From the cell containing the given text, extract its center point as [x, y] coordinate. 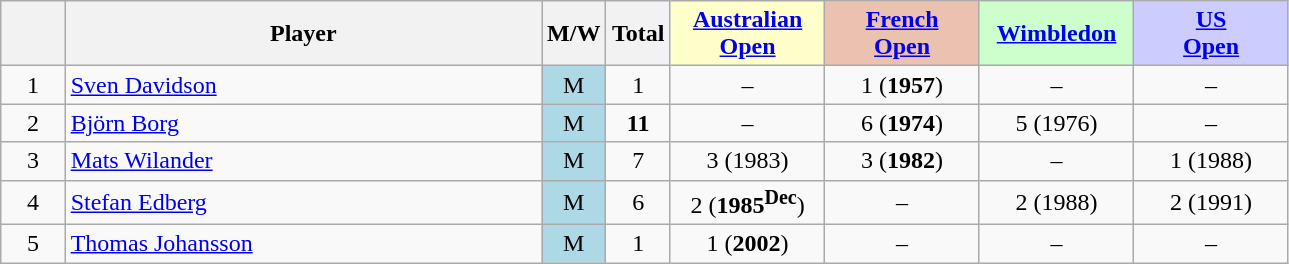
1 (1957) [902, 85]
Mats Wilander [303, 161]
11 [638, 123]
Total [638, 34]
Australian Open [747, 34]
2 (1985Dec) [747, 202]
4 [33, 202]
US Open [1212, 34]
3 [33, 161]
5 [33, 244]
2 (1991) [1212, 202]
7 [638, 161]
5 (1976) [1056, 123]
French Open [902, 34]
Wimbledon [1056, 34]
2 [33, 123]
Sven Davidson [303, 85]
Thomas Johansson [303, 244]
2 (1988) [1056, 202]
3 (1983) [747, 161]
1 (2002) [747, 244]
Stefan Edberg [303, 202]
M/W [574, 34]
Player [303, 34]
6 (1974) [902, 123]
Björn Borg [303, 123]
6 [638, 202]
3 (1982) [902, 161]
1 (1988) [1212, 161]
